For the text-containing cell, return its midpoint in [x, y] coordinate format. 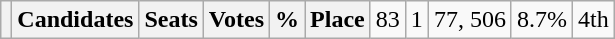
Seats [171, 20]
77, 506 [470, 20]
83 [388, 20]
Candidates [76, 20]
Votes [236, 20]
8.7% [542, 20]
4th [594, 20]
1 [416, 20]
Place [338, 20]
% [288, 20]
